Return the (X, Y) coordinate for the center point of the cell that contains the specified text.  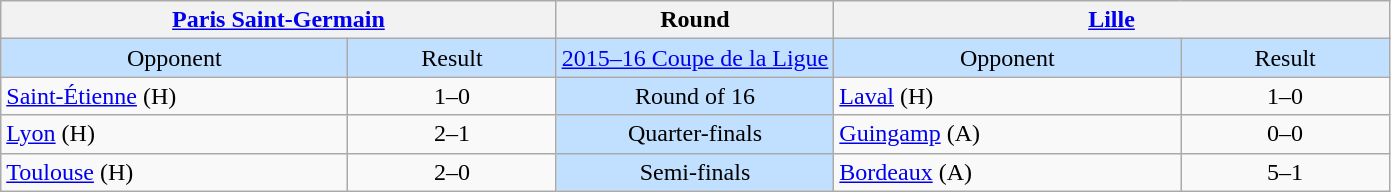
2–0 (452, 172)
0–0 (1285, 134)
Guingamp (A) (1008, 134)
Laval (H) (1008, 96)
Round of 16 (695, 96)
Quarter-finals (695, 134)
Toulouse (H) (174, 172)
2015–16 Coupe de la Ligue (695, 58)
Saint-Étienne (H) (174, 96)
Paris Saint-Germain (278, 20)
Bordeaux (A) (1008, 172)
2–1 (452, 134)
5–1 (1285, 172)
Lyon (H) (174, 134)
Round (695, 20)
Semi-finals (695, 172)
Lille (1112, 20)
